Determine the [x, y] coordinate at the center of the cell enclosing the given text.  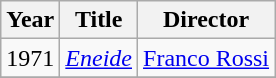
Eneide [99, 58]
1971 [30, 58]
Year [30, 20]
Franco Rossi [206, 58]
Director [206, 20]
Title [99, 20]
